From the cell containing the given text, extract its center point as [x, y] coordinate. 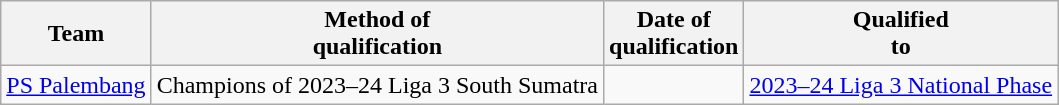
Method of qualification [377, 34]
PS Palembang [76, 85]
2023–24 Liga 3 National Phase [901, 85]
Team [76, 34]
Qualified to [901, 34]
Champions of 2023–24 Liga 3 South Sumatra [377, 85]
Date of qualification [674, 34]
